Return the [X, Y] coordinate for the center point of the cell that contains the specified text.  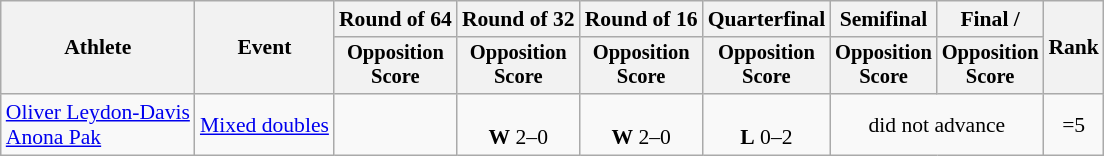
did not advance [936, 124]
Final / [990, 19]
Oliver Leydon-DavisAnona Pak [98, 124]
Round of 64 [396, 19]
Athlete [98, 48]
Rank [1074, 48]
Event [264, 48]
Round of 32 [518, 19]
Quarterfinal [767, 19]
L 0–2 [767, 124]
Round of 16 [642, 19]
Semifinal [884, 19]
Mixed doubles [264, 124]
=5 [1074, 124]
